Return [X, Y] of the center of cell containing provided text 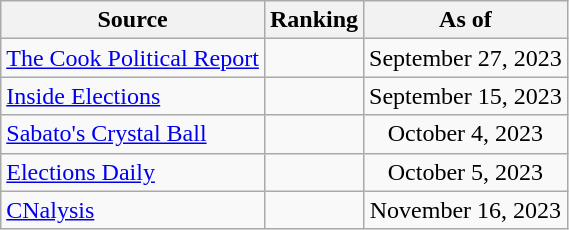
September 27, 2023 [466, 58]
October 5, 2023 [466, 172]
Elections Daily [133, 172]
CNalysis [133, 210]
Source [133, 20]
September 15, 2023 [466, 96]
As of [466, 20]
The Cook Political Report [133, 58]
October 4, 2023 [466, 134]
November 16, 2023 [466, 210]
Sabato's Crystal Ball [133, 134]
Ranking [314, 20]
Inside Elections [133, 96]
